Search for the cell housing the specified text and yield its [x, y] center coordinate. 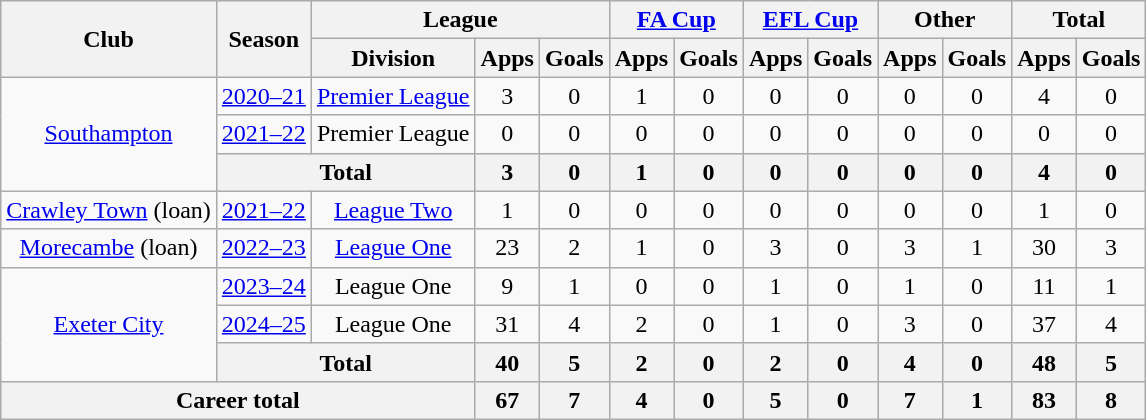
Morecambe (loan) [109, 248]
Season [264, 39]
League [460, 20]
FA Cup [676, 20]
Southampton [109, 134]
League Two [393, 210]
9 [507, 286]
37 [1044, 324]
40 [507, 362]
Career total [238, 400]
31 [507, 324]
Other [945, 20]
2024–25 [264, 324]
Club [109, 39]
Crawley Town (loan) [109, 210]
Exeter City [109, 324]
2022–23 [264, 248]
23 [507, 248]
2023–24 [264, 286]
2020–21 [264, 96]
48 [1044, 362]
67 [507, 400]
EFL Cup [810, 20]
11 [1044, 286]
83 [1044, 400]
30 [1044, 248]
Division [393, 58]
8 [1111, 400]
